Extract the (x, y) coordinate from the center of the cell holding the provided text.  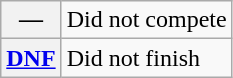
Did not finish (146, 58)
DNF (31, 58)
— (31, 20)
Did not compete (146, 20)
